Scan for the cell matching the given text and deliver its [x, y] coordinate at center. 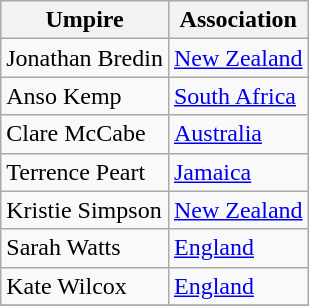
Jamaica [238, 172]
Anso Kemp [85, 96]
South Africa [238, 96]
Association [238, 20]
Kate Wilcox [85, 286]
Kristie Simpson [85, 210]
Umpire [85, 20]
Australia [238, 134]
Clare McCabe [85, 134]
Sarah Watts [85, 248]
Jonathan Bredin [85, 58]
Terrence Peart [85, 172]
